Search for the cell housing the specified text and yield its (x, y) center coordinate. 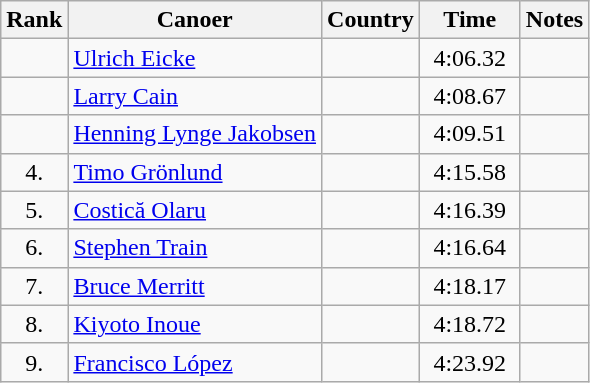
Larry Cain (195, 96)
4. (34, 172)
Ulrich Eicke (195, 58)
Francisco López (195, 362)
Country (371, 20)
4:15.58 (470, 172)
8. (34, 324)
4:08.67 (470, 96)
Stephen Train (195, 248)
6. (34, 248)
Time (470, 20)
Notes (554, 20)
7. (34, 286)
4:06.32 (470, 58)
4:23.92 (470, 362)
Henning Lynge Jakobsen (195, 134)
4:18.17 (470, 286)
Timo Grönlund (195, 172)
4:09.51 (470, 134)
4:16.39 (470, 210)
4:18.72 (470, 324)
5. (34, 210)
Bruce Merritt (195, 286)
4:16.64 (470, 248)
Rank (34, 20)
9. (34, 362)
Kiyoto Inoue (195, 324)
Costică Olaru (195, 210)
Canoer (195, 20)
